Provide the (x, y) coordinate of the cell's center where the given text is located.  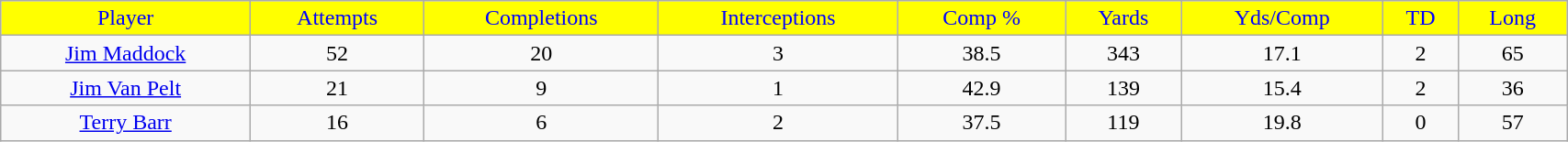
Jim Maddock (126, 53)
15.4 (1282, 88)
Attempts (338, 18)
65 (1513, 53)
16 (338, 123)
17.1 (1282, 53)
Player (126, 18)
139 (1123, 88)
Long (1513, 18)
TD (1421, 18)
9 (542, 88)
119 (1123, 123)
Interceptions (778, 18)
343 (1123, 53)
38.5 (981, 53)
57 (1513, 123)
36 (1513, 88)
1 (778, 88)
Comp % (981, 18)
37.5 (981, 123)
Jim Van Pelt (126, 88)
0 (1421, 123)
19.8 (1282, 123)
6 (542, 123)
Terry Barr (126, 123)
42.9 (981, 88)
Completions (542, 18)
Yds/Comp (1282, 18)
20 (542, 53)
52 (338, 53)
3 (778, 53)
21 (338, 88)
Yards (1123, 18)
